Scan for the cell matching the given text and deliver its [X, Y] coordinate at center. 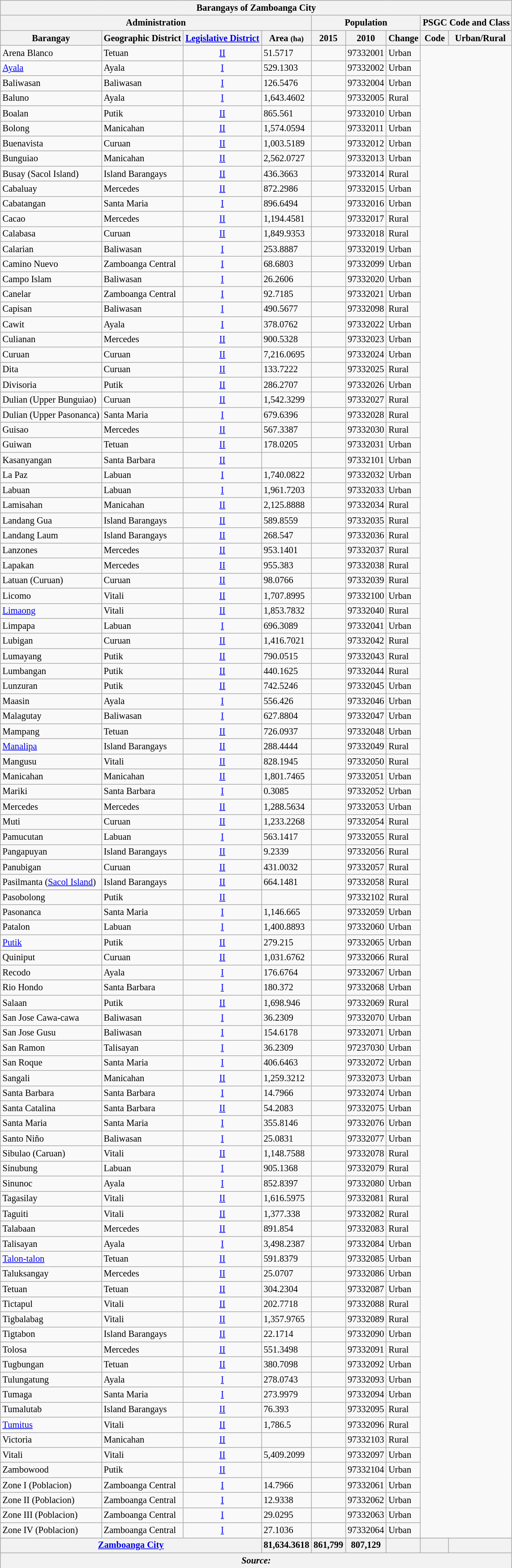
490.5677 [287, 309]
790.0515 [287, 656]
97332030 [366, 430]
97332047 [366, 716]
Victoria [51, 1440]
Patalon [51, 927]
1,786.5 [287, 1425]
Tagasilay [51, 1199]
97332069 [366, 1003]
97332042 [366, 641]
Guisao [51, 430]
176.6764 [287, 972]
54.2083 [287, 1108]
Recodo [51, 972]
Busay (Sacol Island) [51, 174]
97332092 [366, 1364]
Tigtabon [51, 1334]
97332049 [366, 747]
97332058 [366, 882]
900.5328 [287, 339]
San Jose Gusu [51, 1033]
97332070 [366, 1018]
97332043 [366, 656]
98.0766 [287, 580]
126.5476 [287, 83]
891.854 [287, 1229]
97332052 [366, 791]
97332094 [366, 1395]
97332051 [366, 777]
97332039 [366, 580]
97332078 [366, 1153]
97332100 [366, 596]
97332036 [366, 535]
955.383 [287, 566]
97332044 [366, 671]
97332019 [366, 249]
1,740.0822 [287, 475]
664.1481 [287, 882]
Tigbalabag [51, 1319]
25.0707 [287, 1274]
97332103 [366, 1440]
Manalipa [51, 747]
97332090 [366, 1334]
San Ramon [51, 1048]
2015 [328, 38]
436.3663 [287, 174]
440.1625 [287, 671]
1,698.946 [287, 1003]
Tumalutab [51, 1409]
1,031.6762 [287, 958]
25.0831 [287, 1138]
Pangapuyan [51, 852]
Lanzones [51, 550]
97332080 [366, 1184]
3,498.2387 [287, 1244]
97332085 [366, 1259]
97332066 [366, 958]
2010 [366, 38]
97332063 [366, 1515]
Limpapa [51, 626]
Santa Catalina [51, 1108]
Tictapul [51, 1304]
Calarian [51, 249]
378.0762 [287, 324]
Campo Islam [51, 279]
Change [403, 38]
1,616.5975 [287, 1199]
97332089 [366, 1319]
591.8379 [287, 1259]
97332093 [366, 1379]
Population [366, 23]
Sibulao (Caruan) [51, 1153]
97332072 [366, 1063]
97332096 [366, 1425]
97332017 [366, 219]
180.372 [287, 988]
Dulian (Upper Bunguiao) [51, 400]
406.6463 [287, 1063]
97332077 [366, 1138]
Pamucutan [51, 837]
1,574.0594 [287, 129]
7,216.0695 [287, 354]
97332016 [366, 204]
Boalan [51, 113]
97332010 [366, 113]
Buenavista [51, 143]
97332014 [366, 174]
San Roque [51, 1063]
97332059 [366, 912]
1,357.9765 [287, 1319]
1,377.338 [287, 1214]
97332026 [366, 385]
1,801.7465 [287, 777]
Zambowood [51, 1470]
97332055 [366, 837]
896.6494 [287, 204]
Cawit [51, 324]
1,416.7021 [287, 641]
97332056 [366, 852]
68.6803 [287, 264]
Barangays of Zamboanga City [256, 8]
97332046 [366, 701]
807,129 [366, 1545]
Divisoria [51, 385]
97332050 [366, 761]
97332015 [366, 189]
1,849.9353 [287, 234]
Lumayang [51, 656]
Zone IV (Poblacion) [51, 1530]
Lapakan [51, 566]
Landang Laum [51, 535]
5,409.2099 [287, 1455]
Urban/Rural [480, 38]
Kasanyangan [51, 460]
2,125.8888 [287, 505]
97332087 [366, 1289]
Dulian (Upper Pasonanca) [51, 415]
97332061 [366, 1485]
696.3089 [287, 626]
97332028 [366, 415]
97332099 [366, 264]
Code [435, 38]
1,148.7588 [287, 1153]
Zamboanga City [131, 1545]
97332021 [366, 294]
Landang Gua [51, 520]
178.0205 [287, 445]
97332104 [366, 1470]
Zone III (Poblacion) [51, 1515]
Capisan [51, 309]
97237030 [366, 1048]
97332025 [366, 369]
253.8887 [287, 249]
Bunguiao [51, 159]
97332048 [366, 731]
905.1368 [287, 1168]
627.8804 [287, 716]
380.7098 [287, 1364]
1,400.8893 [287, 927]
431.0032 [287, 867]
Administration [156, 23]
97332084 [366, 1244]
97332005 [366, 98]
97332032 [366, 475]
133.7222 [287, 369]
Canelar [51, 294]
Sinunoc [51, 1184]
1,146.665 [287, 912]
97332013 [366, 159]
97332022 [366, 324]
97332076 [366, 1123]
304.2304 [287, 1289]
97332040 [366, 611]
551.3498 [287, 1349]
26.2606 [287, 279]
Mariki [51, 791]
Pasonanca [51, 912]
Mampang [51, 731]
97332041 [366, 626]
953.1401 [287, 550]
589.8559 [287, 520]
279.215 [287, 942]
563.1417 [287, 837]
Legislative District [222, 38]
97332086 [366, 1274]
273.9979 [287, 1395]
Baluno [51, 98]
726.0937 [287, 731]
Culianan [51, 339]
Talon-talon [51, 1259]
97332064 [366, 1530]
Talabaan [51, 1229]
Limaong [51, 611]
9.2339 [287, 852]
278.0743 [287, 1379]
97332053 [366, 807]
97332018 [366, 234]
97332065 [366, 942]
Licomo [51, 596]
529.1303 [287, 68]
92.7185 [287, 294]
1,853.7832 [287, 611]
Sinubung [51, 1168]
Barangay [51, 38]
Cacao [51, 219]
27.1036 [287, 1530]
San Jose Cawa-cawa [51, 1018]
Pasobolong [51, 897]
97332054 [366, 822]
Lunzuran [51, 686]
Dita [51, 369]
Sangali [51, 1078]
286.2707 [287, 385]
La Paz [51, 475]
Camino Nuevo [51, 264]
Quiniput [51, 958]
97332097 [366, 1455]
97332034 [366, 505]
76.393 [287, 1409]
1,542.3299 [287, 400]
2,562.0727 [287, 159]
22.1714 [287, 1334]
567.3387 [287, 430]
Taguiti [51, 1214]
97332067 [366, 972]
97332004 [366, 83]
Tulungatung [51, 1379]
97332035 [366, 520]
97332068 [366, 988]
Source: [256, 1560]
81,634.3618 [287, 1545]
1,643.4602 [287, 98]
355.8146 [287, 1123]
202.7718 [287, 1304]
97332062 [366, 1500]
Malagutay [51, 716]
97332045 [366, 686]
97332037 [366, 550]
97332074 [366, 1093]
97332102 [366, 897]
97332038 [366, 566]
Guiwan [51, 445]
29.0295 [287, 1515]
97332075 [366, 1108]
Lubigan [51, 641]
97332081 [366, 1199]
97332082 [366, 1214]
Calabasa [51, 234]
742.5246 [287, 686]
828.1945 [287, 761]
Cabaluay [51, 189]
0.3085 [287, 791]
1,233.2268 [287, 822]
Rio Hondo [51, 988]
Zone II (Poblacion) [51, 1500]
Santo Niño [51, 1138]
Lamisahan [51, 505]
Latuan (Curuan) [51, 580]
97332101 [366, 460]
PSGC Code and Class [466, 23]
97332002 [366, 68]
1,259.3212 [287, 1078]
Geographic District [142, 38]
97332024 [366, 354]
Taluksangay [51, 1274]
Area (ha) [287, 38]
1,707.8995 [287, 596]
97332071 [366, 1033]
97332023 [366, 339]
268.547 [287, 535]
154.6178 [287, 1033]
97332011 [366, 129]
Cabatangan [51, 204]
97332091 [366, 1349]
1,961.7203 [287, 490]
12.9338 [287, 1500]
Tolosa [51, 1349]
Panubigan [51, 867]
Tumaga [51, 1395]
679.6396 [287, 415]
865.561 [287, 113]
872.2986 [287, 189]
97332020 [366, 279]
97332083 [366, 1229]
Pasilmanta (Sacol Island) [51, 882]
1,288.5634 [287, 807]
97332057 [366, 867]
97332033 [366, 490]
288.4444 [287, 747]
Mangusu [51, 761]
Salaan [51, 1003]
1,003.5189 [287, 143]
Tumitus [51, 1425]
Bolong [51, 129]
97332060 [366, 927]
Zone I (Poblacion) [51, 1485]
Arena Blanco [51, 53]
1,194.4581 [287, 219]
97332098 [366, 309]
556.426 [287, 701]
97332079 [366, 1168]
852.8397 [287, 1184]
97332073 [366, 1078]
97332031 [366, 445]
97332095 [366, 1409]
97332001 [366, 53]
Tugbungan [51, 1364]
Maasin [51, 701]
861,799 [328, 1545]
97332027 [366, 400]
51.5717 [287, 53]
Muti [51, 822]
Lumbangan [51, 671]
97332088 [366, 1304]
97332012 [366, 143]
